Find where the given text appears and provide that cell's center as (x, y) coordinate. 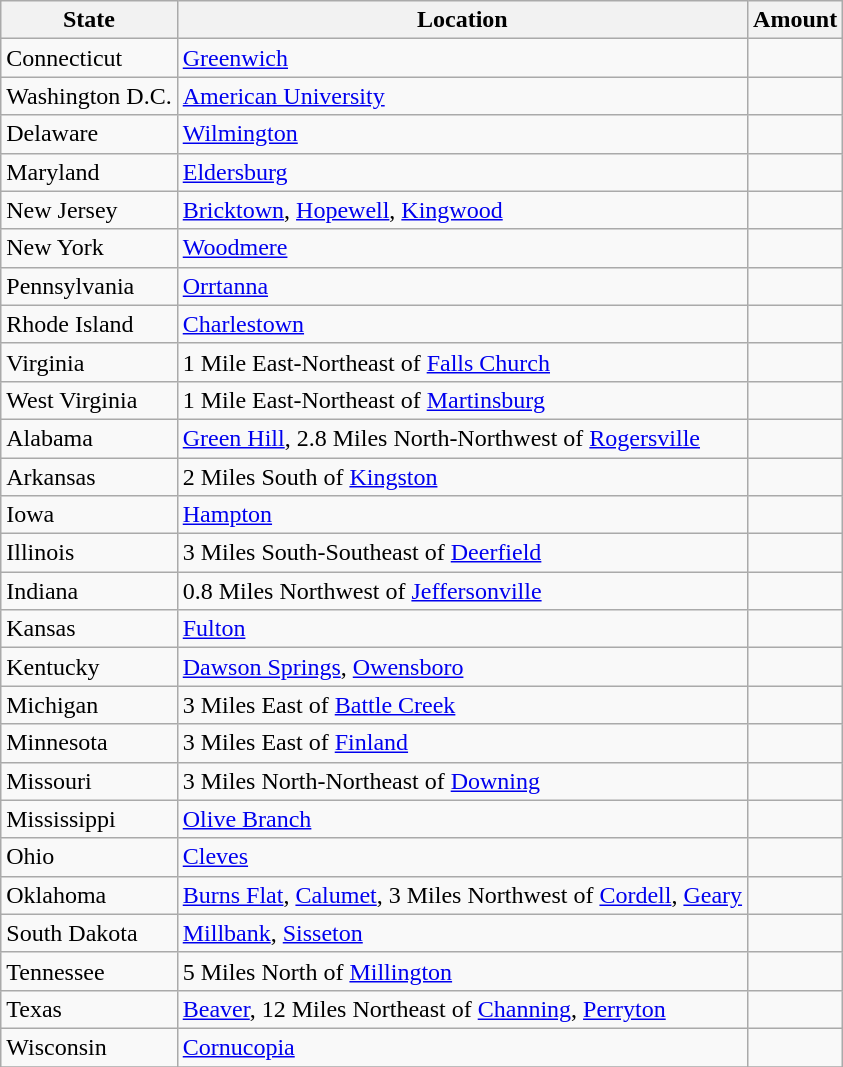
New Jersey (89, 210)
3 Miles East of Finland (462, 743)
Minnesota (89, 743)
Dawson Springs, Owensboro (462, 667)
New York (89, 248)
Ohio (89, 857)
Michigan (89, 705)
Washington D.C. (89, 96)
South Dakota (89, 933)
Pennsylvania (89, 286)
Rhode Island (89, 324)
Bricktown, Hopewell, Kingwood (462, 210)
Eldersburg (462, 172)
State (89, 20)
5 Miles North of Millington (462, 971)
Missouri (89, 781)
Cleves (462, 857)
3 Miles East of Battle Creek (462, 705)
Orrtanna (462, 286)
0.8 Miles Northwest of Jeffersonville (462, 591)
Green Hill, 2.8 Miles North-Northwest of Rogersville (462, 438)
Beaver, 12 Miles Northeast of Channing, Perryton (462, 1009)
Burns Flat, Calumet, 3 Miles Northwest of Cordell, Geary (462, 895)
Hampton (462, 515)
Kansas (89, 629)
Woodmere (462, 248)
2 Miles South of Kingston (462, 477)
Olive Branch (462, 819)
Kentucky (89, 667)
Virginia (89, 362)
Arkansas (89, 477)
Greenwich (462, 58)
1 Mile East-Northeast of Falls Church (462, 362)
1 Mile East-Northeast of Martinsburg (462, 400)
Connecticut (89, 58)
Tennessee (89, 971)
3 Miles North-Northeast of Downing (462, 781)
Texas (89, 1009)
Fulton (462, 629)
3 Miles South-Southeast of Deerfield (462, 553)
Millbank, Sisseton (462, 933)
Charlestown (462, 324)
Alabama (89, 438)
Delaware (89, 134)
Cornucopia (462, 1047)
Wisconsin (89, 1047)
Iowa (89, 515)
Wilmington (462, 134)
Location (462, 20)
West Virginia (89, 400)
Amount (796, 20)
Illinois (89, 553)
American University (462, 96)
Maryland (89, 172)
Oklahoma (89, 895)
Mississippi (89, 819)
Indiana (89, 591)
